Extract the (X, Y) coordinate from the center of the cell holding the provided text.  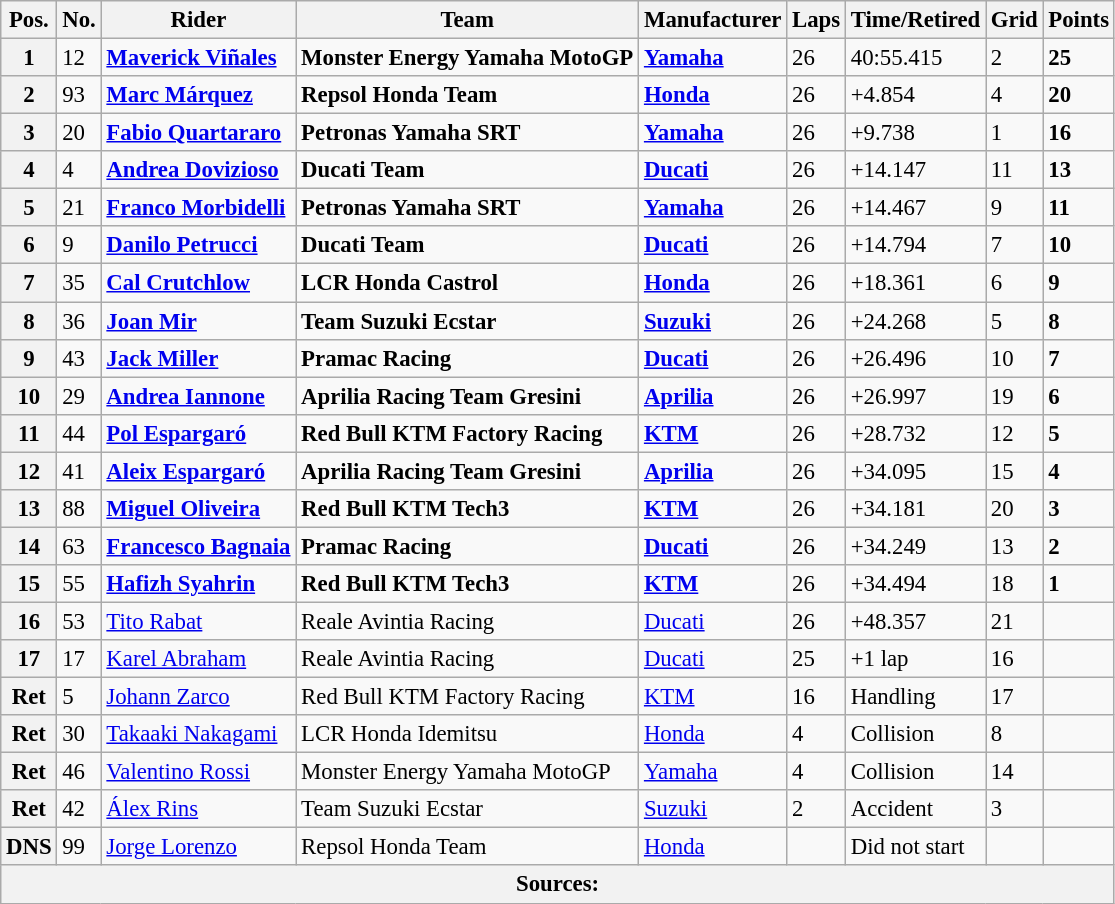
18 (1014, 584)
43 (79, 358)
Danilo Petrucci (198, 245)
44 (79, 433)
19 (1014, 396)
30 (79, 734)
+9.738 (915, 133)
Francesco Bagnaia (198, 546)
Grid (1014, 20)
42 (79, 809)
+34.494 (915, 584)
Fabio Quartararo (198, 133)
+34.249 (915, 546)
Álex Rins (198, 809)
+14.794 (915, 245)
Sources: (558, 885)
+4.854 (915, 95)
+26.997 (915, 396)
Cal Crutchlow (198, 283)
46 (79, 772)
Jack Miller (198, 358)
LCR Honda Idemitsu (468, 734)
Johann Zarco (198, 697)
No. (79, 20)
Marc Márquez (198, 95)
35 (79, 283)
+34.181 (915, 509)
Handling (915, 697)
Points (1078, 20)
Aleix Espargaró (198, 471)
Tito Rabat (198, 621)
Accident (915, 809)
Franco Morbidelli (198, 208)
+48.357 (915, 621)
+1 lap (915, 659)
Hafizh Syahrin (198, 584)
Did not start (915, 847)
LCR Honda Castrol (468, 283)
36 (79, 321)
Andrea Iannone (198, 396)
Maverick Viñales (198, 58)
Time/Retired (915, 20)
Miguel Oliveira (198, 509)
Karel Abraham (198, 659)
Rider (198, 20)
+24.268 (915, 321)
Manufacturer (713, 20)
88 (79, 509)
Takaaki Nakagami (198, 734)
93 (79, 95)
+18.361 (915, 283)
29 (79, 396)
55 (79, 584)
+34.095 (915, 471)
+26.496 (915, 358)
Pol Espargaró (198, 433)
99 (79, 847)
40:55.415 (915, 58)
Team (468, 20)
+14.147 (915, 170)
Laps (816, 20)
+14.467 (915, 208)
Jorge Lorenzo (198, 847)
Joan Mir (198, 321)
Valentino Rossi (198, 772)
DNS (29, 847)
41 (79, 471)
+28.732 (915, 433)
63 (79, 546)
53 (79, 621)
Andrea Dovizioso (198, 170)
Pos. (29, 20)
